Capture the cell that displays the provided text and extract its [X, Y] central coordinate. 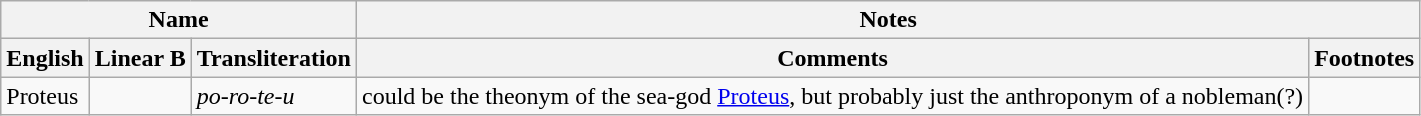
Linear B [140, 58]
Transliteration [274, 58]
Name [179, 20]
Comments [832, 58]
Notes [888, 20]
English [45, 58]
Proteus [45, 96]
po-ro-te-u [274, 96]
could be the theonym of the sea-god Proteus, but probably just the anthroponym of a nobleman(?) [832, 96]
Footnotes [1364, 58]
